Detect which cell encompasses the target text, then output its (X, Y) center coordinate. 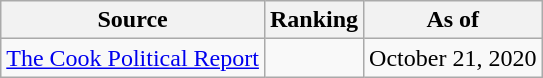
Ranking (314, 20)
October 21, 2020 (453, 58)
As of (453, 20)
Source (133, 20)
The Cook Political Report (133, 58)
